From the cell containing the given text, extract its center point as (X, Y) coordinate. 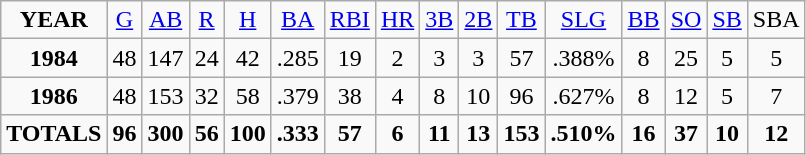
.510% (584, 134)
11 (440, 134)
58 (248, 96)
13 (478, 134)
16 (644, 134)
2 (397, 58)
6 (397, 134)
56 (206, 134)
SLG (584, 20)
24 (206, 58)
.333 (298, 134)
BB (644, 20)
32 (206, 96)
1986 (54, 96)
147 (166, 58)
SB (727, 20)
1984 (54, 58)
2B (478, 20)
42 (248, 58)
YEAR (54, 20)
3B (440, 20)
4 (397, 96)
SO (686, 20)
BA (298, 20)
300 (166, 134)
100 (248, 134)
38 (350, 96)
RBI (350, 20)
TB (522, 20)
19 (350, 58)
37 (686, 134)
.285 (298, 58)
SBA (776, 20)
H (248, 20)
25 (686, 58)
G (124, 20)
.627% (584, 96)
HR (397, 20)
AB (166, 20)
R (206, 20)
.388% (584, 58)
7 (776, 96)
.379 (298, 96)
TOTALS (54, 134)
